Locate the cell with the specified text and output its (X, Y) center coordinate. 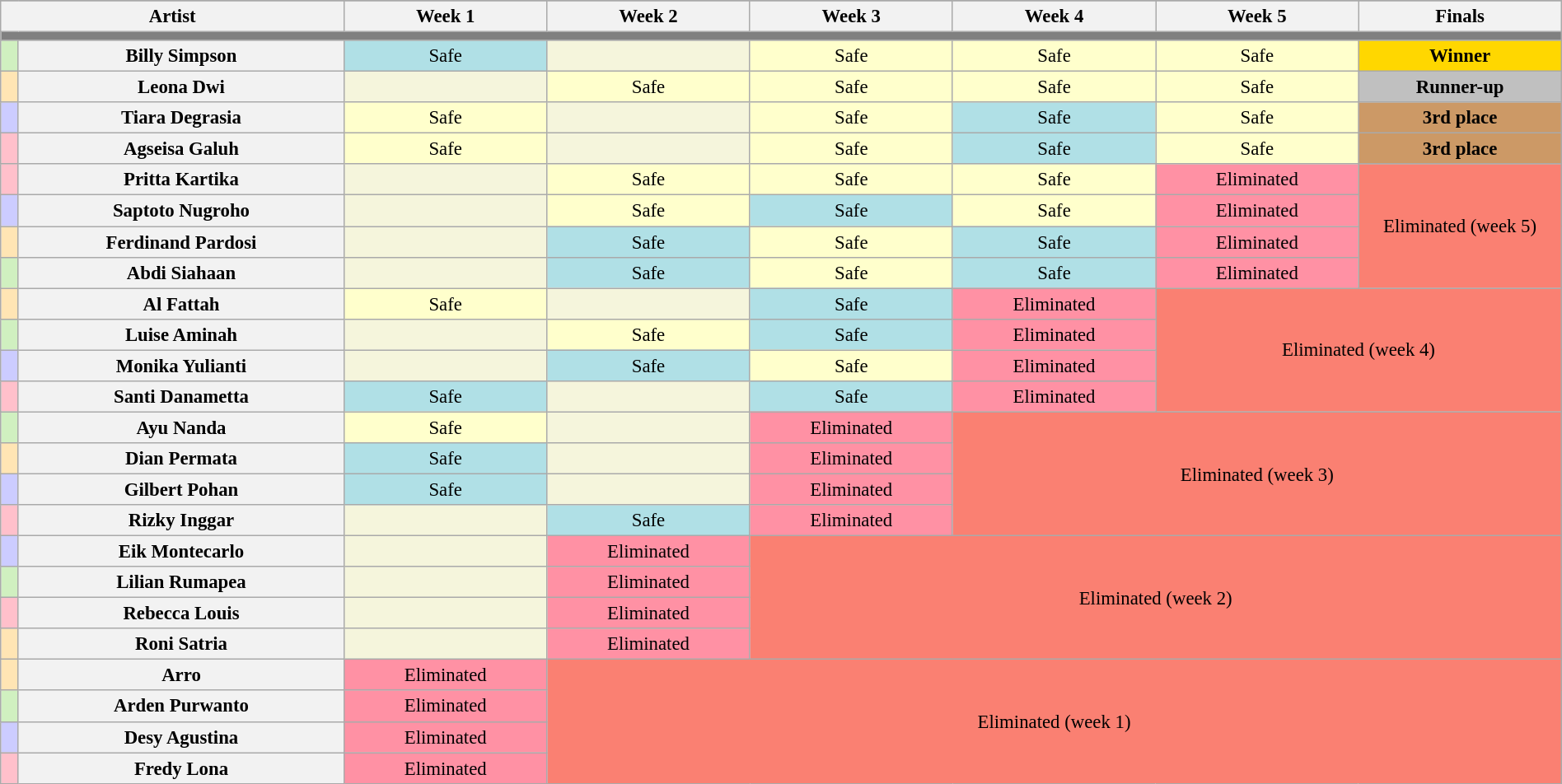
Eliminated (week 2) (1155, 598)
Ayu Nanda (181, 427)
Artist (173, 16)
Lilian Rumapea (181, 582)
Week 1 (446, 16)
Al Fattah (181, 304)
Abdi Siahaan (181, 273)
Eliminated (week 3) (1257, 474)
Arden Purwanto (181, 707)
Rebecca Louis (181, 614)
Runner-up (1460, 87)
Week 2 (648, 16)
Week 5 (1257, 16)
Fredy Lona (181, 768)
Pritta Kartika (181, 180)
Agseisa Galuh (181, 149)
Billy Simpson (181, 56)
Tiara Degrasia (181, 118)
Monika Yulianti (181, 366)
Leona Dwi (181, 87)
Gilbert Pohan (181, 489)
Santi Danametta (181, 397)
Saptoto Nugroho (181, 211)
Finals (1460, 16)
Eliminated (week 5) (1460, 226)
Dian Permata (181, 459)
Roni Satria (181, 644)
Eliminated (week 4) (1359, 350)
Week 4 (1054, 16)
Eik Montecarlo (181, 552)
Ferdinand Pardosi (181, 242)
Desy Agustina (181, 737)
Arro (181, 675)
Luise Aminah (181, 334)
Rizky Inggar (181, 520)
Eliminated (week 1) (1055, 721)
Winner (1460, 56)
Week 3 (851, 16)
